Scan for the cell matching the given text and deliver its (X, Y) coordinate at center. 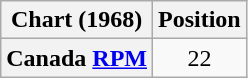
Position (200, 20)
Canada RPM (77, 58)
22 (200, 58)
Chart (1968) (77, 20)
